Determine the [X, Y] coordinate at the center of the cell enclosing the given text.  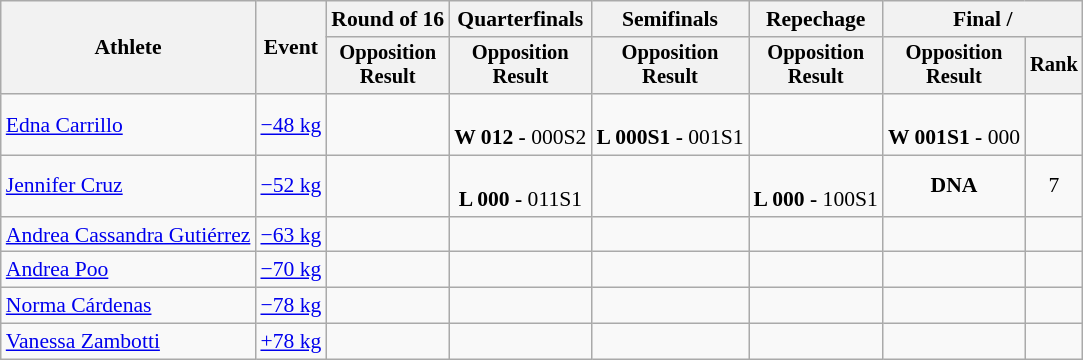
Athlete [128, 48]
Jennifer Cruz [128, 186]
Andrea Poo [128, 270]
Rank [1054, 66]
L 000 - 011S1 [520, 186]
Semifinals [670, 19]
DNA [954, 186]
Edna Carrillo [128, 124]
−78 kg [290, 306]
Norma Cárdenas [128, 306]
Event [290, 48]
W 001S1 - 000 [954, 124]
Quarterfinals [520, 19]
Repechage [816, 19]
Vanessa Zambotti [128, 342]
W 012 - 000S2 [520, 124]
Round of 16 [388, 19]
Final / [983, 19]
−48 kg [290, 124]
Andrea Cassandra Gutiérrez [128, 235]
L 000S1 - 001S1 [670, 124]
−52 kg [290, 186]
−63 kg [290, 235]
7 [1054, 186]
−70 kg [290, 270]
L 000 - 100S1 [816, 186]
+78 kg [290, 342]
